Detect which cell encompasses the target text, then output its [X, Y] center coordinate. 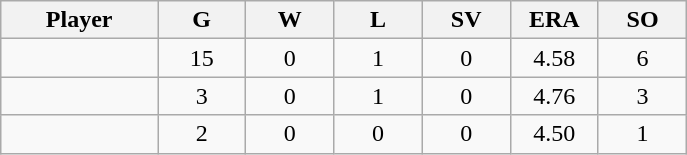
SV [466, 20]
6 [642, 58]
SO [642, 20]
L [378, 20]
ERA [554, 20]
4.76 [554, 96]
4.58 [554, 58]
15 [202, 58]
G [202, 20]
Player [80, 20]
2 [202, 134]
W [290, 20]
4.50 [554, 134]
